Capture the cell that displays the provided text and extract its [x, y] central coordinate. 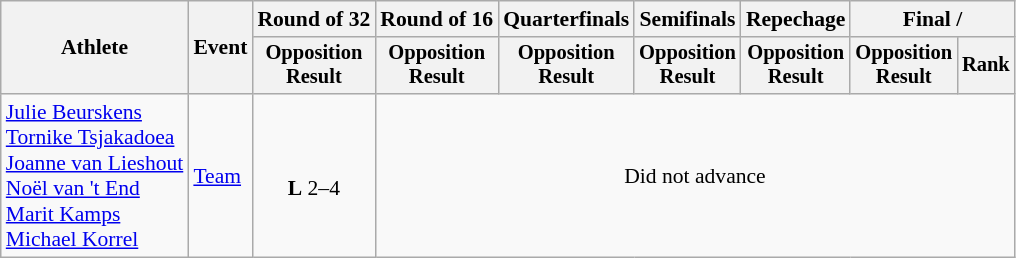
Julie BeurskensTornike TsjakadoeaJoanne van LieshoutNoël van 't EndMarit KampsMichael Korrel [95, 176]
Final / [932, 19]
Event [220, 48]
Repechage [796, 19]
L 2–4 [314, 176]
Quarterfinals [566, 19]
Round of 32 [314, 19]
Rank [986, 66]
Round of 16 [436, 19]
Semifinals [688, 19]
Did not advance [694, 176]
Team [220, 176]
Athlete [95, 48]
